Provide the [X, Y] coordinate of the cell's center where the given text is located.  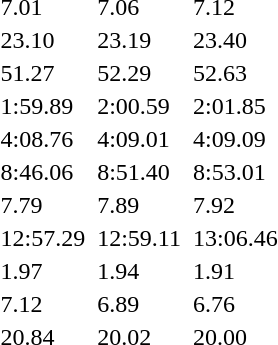
1.94 [140, 271]
52.29 [140, 73]
23.19 [140, 40]
7.89 [140, 205]
8:51.40 [140, 172]
4:09.01 [140, 139]
6.89 [140, 304]
2:00.59 [140, 106]
12:59.11 [140, 238]
